Pinpoint the cell where the given text exists, returning its [x, y] midpoint coordinate. 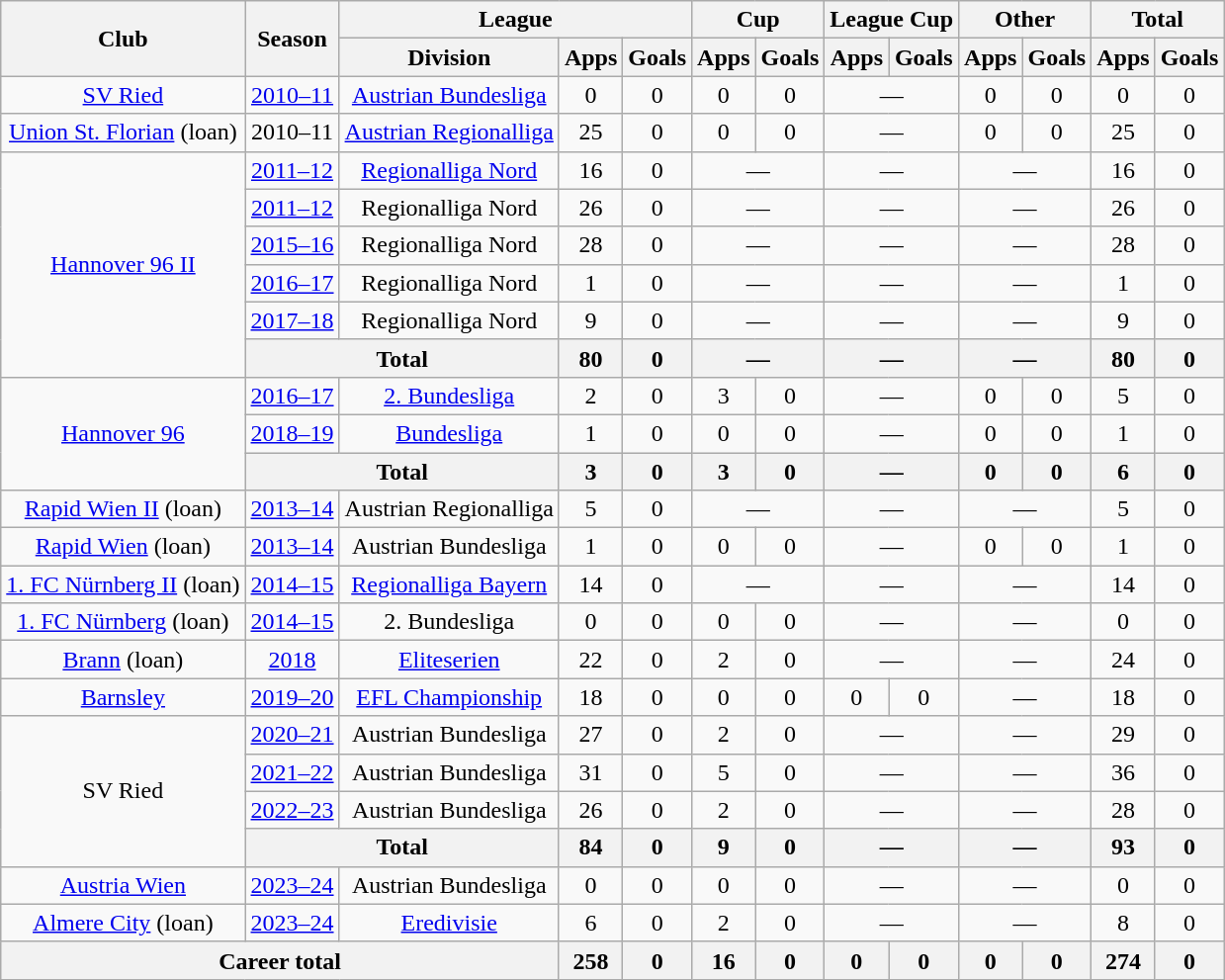
24 [1123, 660]
2018–19 [293, 433]
Other [1025, 20]
Hannover 96 II [123, 264]
Almere City (loan) [123, 923]
Rapid Wien II (loan) [123, 509]
1. FC Nürnberg (loan) [123, 622]
League Cup [892, 20]
29 [1123, 735]
22 [590, 660]
2015–16 [293, 245]
Season [293, 39]
Brann (loan) [123, 660]
Club [123, 39]
31 [590, 772]
Union St. Florian (loan) [123, 133]
Rapid Wien (loan) [123, 547]
Hannover 96 [123, 433]
Cup [758, 20]
Austria Wien [123, 885]
Eliteserien [449, 660]
36 [1123, 772]
2018 [293, 660]
Barnsley [123, 697]
Regionalliga Bayern [449, 584]
Bundesliga [449, 433]
Division [449, 57]
274 [1123, 960]
2022–23 [293, 810]
1. FC Nürnberg II (loan) [123, 584]
258 [590, 960]
2020–21 [293, 735]
2021–22 [293, 772]
93 [1123, 847]
8 [1123, 923]
Career total [281, 960]
League [516, 20]
84 [590, 847]
2017–18 [293, 320]
27 [590, 735]
Eredivisie [449, 923]
EFL Championship [449, 697]
2019–20 [293, 697]
